Detect which cell encompasses the target text, then output its (x, y) center coordinate. 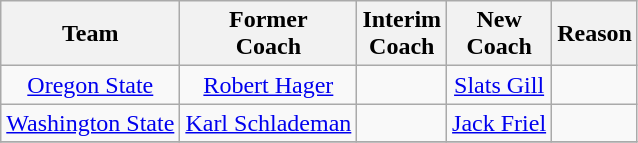
Reason (595, 34)
Slats Gill (500, 85)
Jack Friel (500, 123)
FormerCoach (268, 34)
Washington State (90, 123)
Robert Hager (268, 85)
Oregon State (90, 85)
InterimCoach (402, 34)
Karl Schlademan (268, 123)
Team (90, 34)
NewCoach (500, 34)
